Output the (x, y) coordinate of the center of the cell containing the given text.  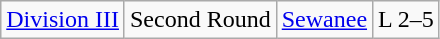
Second Round (200, 20)
Sewanee (324, 20)
L 2–5 (406, 20)
Division III (63, 20)
